Output the (X, Y) coordinate of the center of the cell containing the given text.  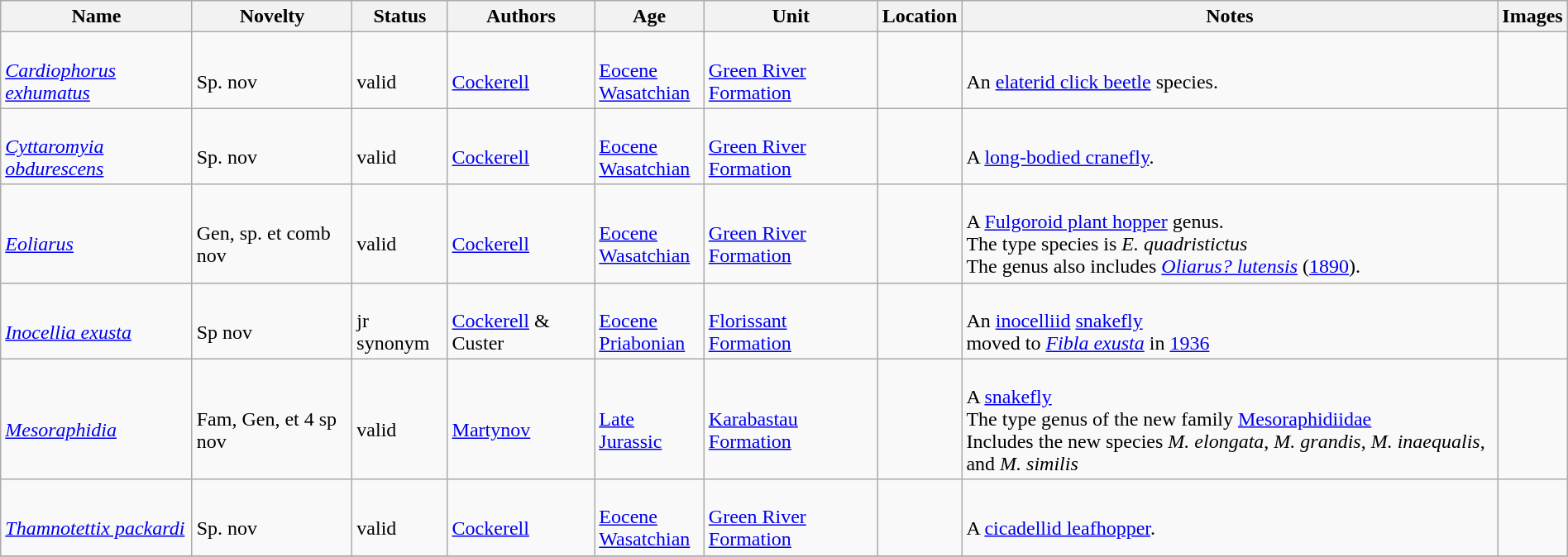
A long-bodied cranefly. (1230, 146)
An inocelliid snakefly moved to Fibla exusta in 1936 (1230, 321)
Novelty (272, 17)
Cockerell & Custer (521, 321)
Inocellia exusta (96, 321)
Location (920, 17)
A Fulgoroid plant hopper genus. The type species is E. quadristictusThe genus also includes Oliarus? lutensis (1890). (1230, 233)
Eoliarus (96, 233)
Cyttaromyia obdurescens (96, 146)
Notes (1230, 17)
Thamnotettix packardi (96, 517)
Karabastau Formation (791, 419)
Gen, sp. et comb nov (272, 233)
Name (96, 17)
jr synonym (400, 321)
A snakefly The type genus of the new family Mesoraphidiidae Includes the new species M. elongata, M. grandis, M. inaequalis, and M. similis (1230, 419)
EocenePriabonian (649, 321)
A cicadellid leafhopper. (1230, 517)
Florissant Formation (791, 321)
Age (649, 17)
Cardiophorus exhumatus (96, 70)
Unit (791, 17)
Sp nov (272, 321)
Late Jurassic (649, 419)
Images (1532, 17)
Authors (521, 17)
Mesoraphidia (96, 419)
Status (400, 17)
An elaterid click beetle species. (1230, 70)
Martynov (521, 419)
Fam, Gen, et 4 sp nov (272, 419)
